Find where the given text appears and provide that cell's center as [x, y] coordinate. 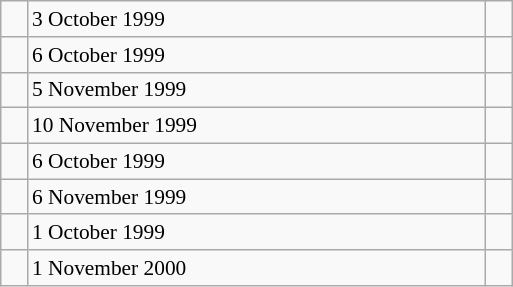
10 November 1999 [256, 126]
6 November 1999 [256, 197]
1 October 1999 [256, 232]
3 October 1999 [256, 19]
1 November 2000 [256, 268]
5 November 1999 [256, 90]
